Detect which cell encompasses the target text, then output its (x, y) center coordinate. 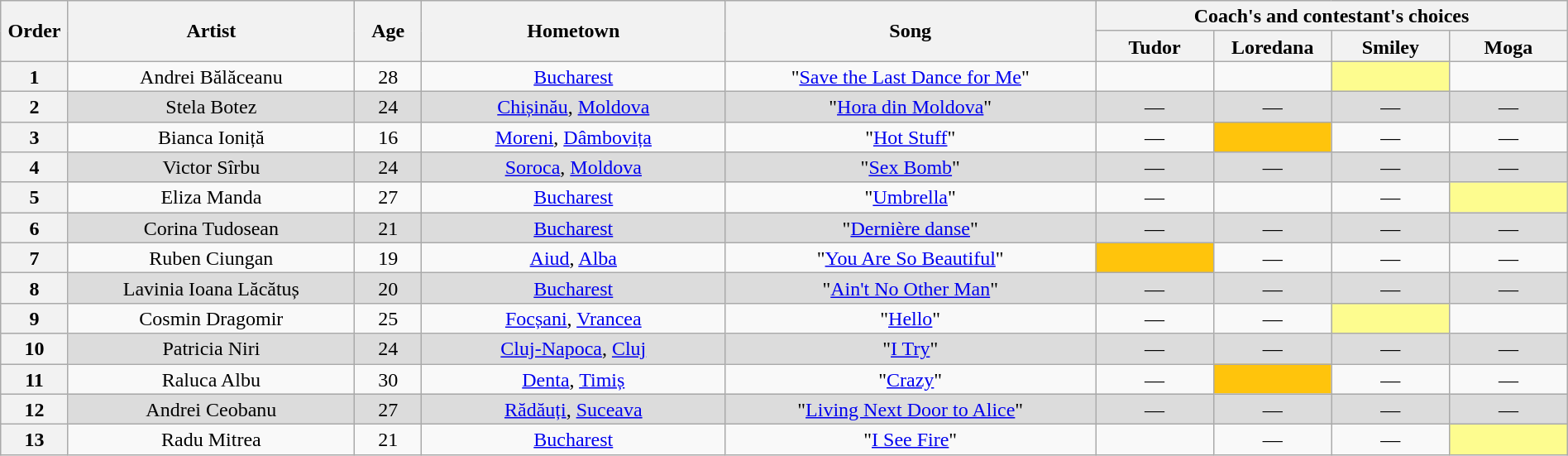
Age (389, 31)
Andrei Bălăceanu (211, 76)
Radu Mitrea (211, 440)
Stela Botez (211, 106)
20 (389, 288)
"Ain't No Other Man" (911, 288)
10 (35, 349)
25 (389, 318)
Chișinău, Moldova (574, 106)
Bianca Ioniță (211, 137)
"Hot Stuff" (911, 137)
Victor Sîrbu (211, 167)
"Sex Bomb" (911, 167)
Tudor (1154, 46)
Artist (211, 31)
9 (35, 318)
Eliza Manda (211, 197)
"Umbrella" (911, 197)
Focșani, Vrancea (574, 318)
"I See Fire" (911, 440)
Moga (1508, 46)
Soroca, Moldova (574, 167)
Ruben Ciungan (211, 258)
Song (911, 31)
28 (389, 76)
4 (35, 167)
Corina Tudosean (211, 228)
11 (35, 379)
6 (35, 228)
19 (389, 258)
2 (35, 106)
13 (35, 440)
Andrei Ceobanu (211, 409)
Order (35, 31)
"Hora din Moldova" (911, 106)
1 (35, 76)
Smiley (1391, 46)
"Dernière danse" (911, 228)
"Save the Last Dance for Me" (911, 76)
"Crazy" (911, 379)
Coach's and contestant's choices (1331, 17)
Denta, Timiș (574, 379)
Cluj-Napoca, Cluj (574, 349)
Moreni, Dâmbovița (574, 137)
Lavinia Ioana Lăcătuș (211, 288)
Cosmin Dragomir (211, 318)
3 (35, 137)
Aiud, Alba (574, 258)
"I Try" (911, 349)
5 (35, 197)
7 (35, 258)
8 (35, 288)
12 (35, 409)
16 (389, 137)
"Living Next Door to Alice" (911, 409)
Raluca Albu (211, 379)
30 (389, 379)
Rădăuți, Suceava (574, 409)
Loredana (1272, 46)
Hometown (574, 31)
"Hello" (911, 318)
"You Are So Beautiful" (911, 258)
Patricia Niri (211, 349)
